Detect which cell encompasses the target text, then output its [X, Y] center coordinate. 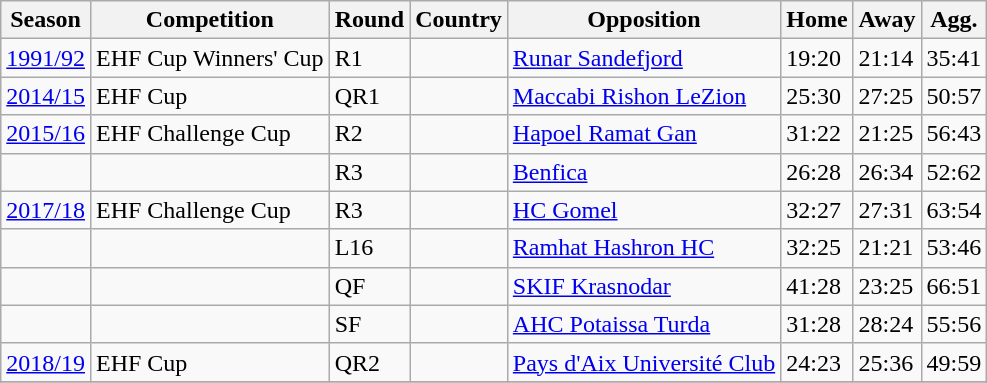
Season [46, 20]
QR1 [369, 96]
56:43 [954, 134]
26:28 [817, 172]
Benfica [644, 172]
32:25 [817, 248]
SF [369, 324]
QF [369, 286]
53:46 [954, 248]
28:24 [887, 324]
Maccabi Rishon LeZion [644, 96]
R2 [369, 134]
AHC Potaissa Turda [644, 324]
2017/18 [46, 210]
27:25 [887, 96]
52:62 [954, 172]
Opposition [644, 20]
21:25 [887, 134]
21:14 [887, 58]
Country [459, 20]
Hapoel Ramat Gan [644, 134]
2015/16 [46, 134]
HC Gomel [644, 210]
63:54 [954, 210]
49:59 [954, 362]
Round [369, 20]
SKIF Krasnodar [644, 286]
1991/92 [46, 58]
55:56 [954, 324]
QR2 [369, 362]
23:25 [887, 286]
Pays d'Aix Université Club [644, 362]
Ramhat Hashron HC [644, 248]
31:22 [817, 134]
Competition [210, 20]
24:23 [817, 362]
Away [887, 20]
R1 [369, 58]
2018/19 [46, 362]
L16 [369, 248]
31:28 [817, 324]
25:36 [887, 362]
25:30 [817, 96]
66:51 [954, 286]
41:28 [817, 286]
Agg. [954, 20]
EHF Cup Winners' Cup [210, 58]
2014/15 [46, 96]
26:34 [887, 172]
19:20 [817, 58]
32:27 [817, 210]
50:57 [954, 96]
35:41 [954, 58]
Home [817, 20]
27:31 [887, 210]
21:21 [887, 248]
Runar Sandefjord [644, 58]
